Provide the (X, Y) coordinate of the cell's center where the given text is located.  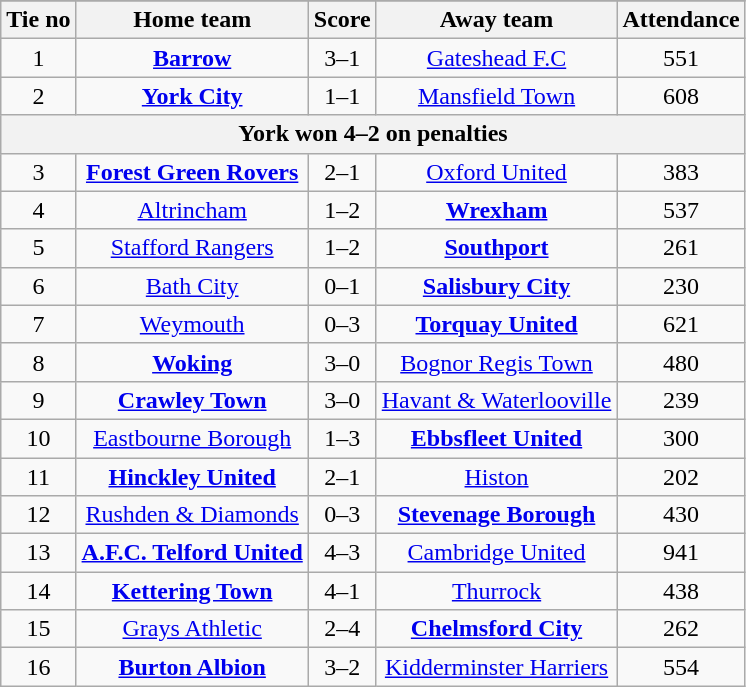
16 (38, 667)
11 (38, 477)
Stevenage Borough (496, 515)
Stafford Rangers (192, 248)
202 (681, 477)
Woking (192, 362)
Score (342, 20)
6 (38, 286)
3 (38, 172)
300 (681, 438)
Thurrock (496, 591)
Cambridge United (496, 553)
Havant & Waterlooville (496, 400)
Bath City (192, 286)
0–1 (342, 286)
Oxford United (496, 172)
Kidderminster Harriers (496, 667)
537 (681, 210)
A.F.C. Telford United (192, 553)
Ebbsfleet United (496, 438)
Eastbourne Borough (192, 438)
438 (681, 591)
621 (681, 324)
Kettering Town (192, 591)
12 (38, 515)
4–3 (342, 553)
554 (681, 667)
York City (192, 96)
13 (38, 553)
Away team (496, 20)
1 (38, 58)
230 (681, 286)
941 (681, 553)
10 (38, 438)
551 (681, 58)
Southport (496, 248)
Barrow (192, 58)
262 (681, 629)
Chelmsford City (496, 629)
Bognor Regis Town (496, 362)
9 (38, 400)
7 (38, 324)
Hinckley United (192, 477)
Crawley Town (192, 400)
Tie no (38, 20)
2–4 (342, 629)
2 (38, 96)
Histon (496, 477)
1–1 (342, 96)
261 (681, 248)
Forest Green Rovers (192, 172)
4–1 (342, 591)
3–2 (342, 667)
York won 4–2 on penalties (373, 134)
15 (38, 629)
8 (38, 362)
Salisbury City (496, 286)
Wrexham (496, 210)
Attendance (681, 20)
480 (681, 362)
Burton Albion (192, 667)
Torquay United (496, 324)
Rushden & Diamonds (192, 515)
Grays Athletic (192, 629)
4 (38, 210)
Gateshead F.C (496, 58)
Mansfield Town (496, 96)
14 (38, 591)
383 (681, 172)
608 (681, 96)
239 (681, 400)
Home team (192, 20)
Altrincham (192, 210)
1–3 (342, 438)
3–1 (342, 58)
430 (681, 515)
5 (38, 248)
Weymouth (192, 324)
